Find where the given text appears and provide that cell's center as [X, Y] coordinate. 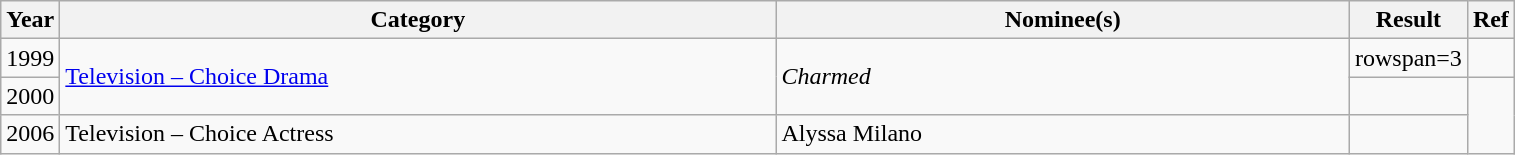
Result [1408, 20]
Category [418, 20]
Nominee(s) [1063, 20]
rowspan=3 [1408, 58]
2006 [30, 134]
Charmed [1063, 77]
Television – Choice Actress [418, 134]
Ref [1490, 20]
Alyssa Milano [1063, 134]
1999 [30, 58]
Year [30, 20]
2000 [30, 96]
Television – Choice Drama [418, 77]
